Scan for the cell matching the given text and deliver its [X, Y] coordinate at center. 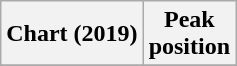
Chart (2019) [72, 34]
Peakposition [189, 34]
